Return (X, Y) of the center of cell containing provided text 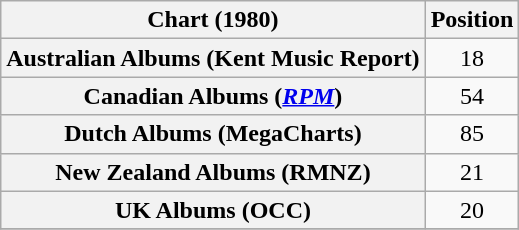
54 (472, 96)
Position (472, 20)
UK Albums (OCC) (213, 210)
Australian Albums (Kent Music Report) (213, 58)
21 (472, 172)
New Zealand Albums (RMNZ) (213, 172)
85 (472, 134)
18 (472, 58)
Dutch Albums (MegaCharts) (213, 134)
Canadian Albums (RPM) (213, 96)
Chart (1980) (213, 20)
20 (472, 210)
